Capture the cell that displays the provided text and extract its (x, y) central coordinate. 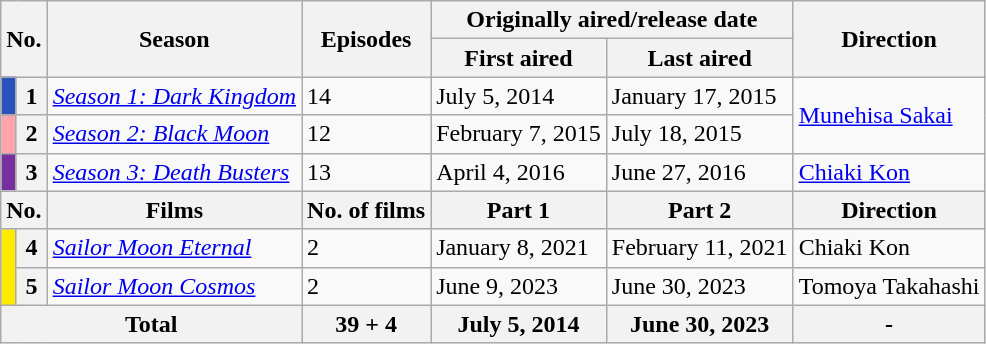
Munehisa Sakai (889, 115)
Tomoya Takahashi (889, 286)
Season 1: Dark Kingdom (174, 96)
Last aired (700, 58)
Sailor Moon Cosmos (174, 286)
June 27, 2016 (700, 172)
February 11, 2021 (700, 248)
4 (32, 248)
1 (32, 96)
No. of films (366, 210)
July 18, 2015 (700, 134)
April 4, 2016 (519, 172)
February 7, 2015 (519, 134)
Episodes (366, 39)
January 8, 2021 (519, 248)
5 (32, 286)
13 (366, 172)
Part 1 (519, 210)
Total (152, 324)
June 9, 2023 (519, 286)
Season 3: Death Busters (174, 172)
Season 2: Black Moon (174, 134)
Films (174, 210)
12 (366, 134)
January 17, 2015 (700, 96)
First aired (519, 58)
Season (174, 39)
3 (32, 172)
39 + 4 (366, 324)
Sailor Moon Eternal (174, 248)
14 (366, 96)
- (889, 324)
Part 2 (700, 210)
Originally aired/release date (612, 20)
